For the text-containing cell, return its midpoint in [x, y] coordinate format. 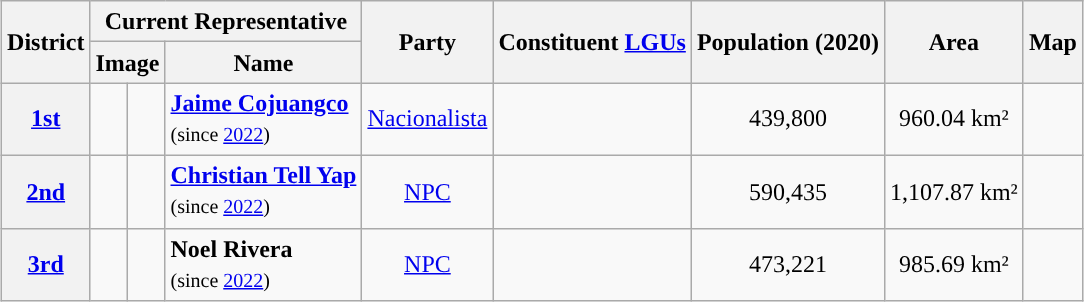
Noel Rivera(since 2022) [264, 264]
Nacionalista [428, 120]
Party [428, 42]
Population (2020) [788, 42]
3rd [46, 264]
473,221 [788, 264]
1st [46, 120]
Constituent LGUs [592, 42]
Name [264, 62]
Map [1052, 42]
439,800 [788, 120]
Area [954, 42]
District [46, 42]
985.69 km² [954, 264]
1,107.87 km² [954, 192]
2nd [46, 192]
Image [128, 62]
960.04 km² [954, 120]
Christian Tell Yap(since 2022) [264, 192]
Jaime Cojuangco(since 2022) [264, 120]
590,435 [788, 192]
Current Representative [226, 22]
